Capture the cell that displays the provided text and extract its (X, Y) central coordinate. 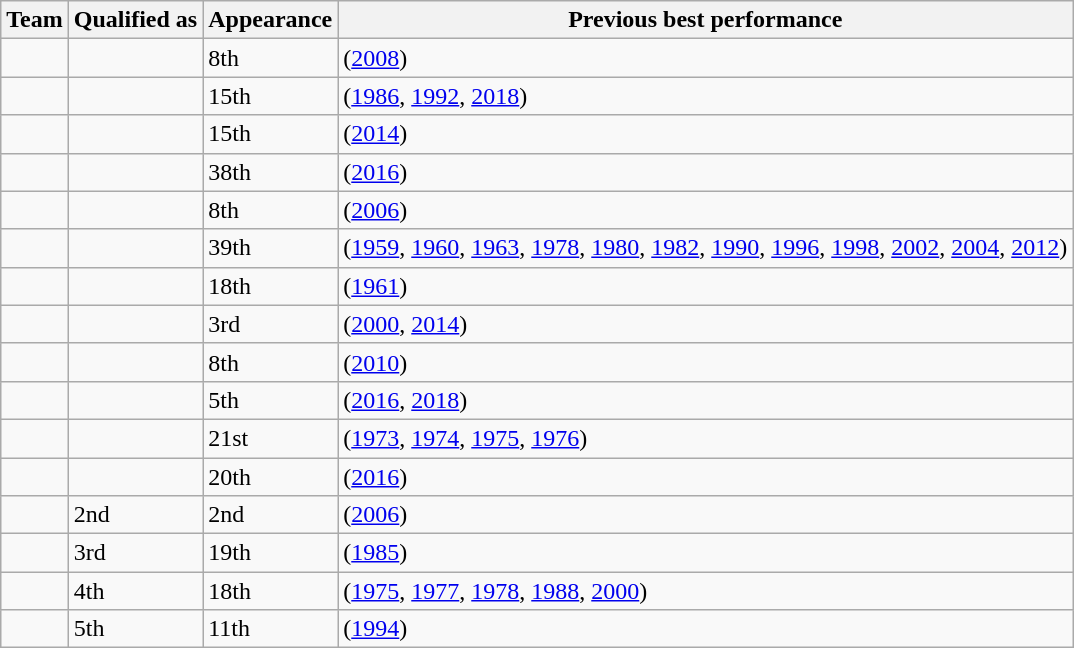
(1959, 1960, 1963, 1978, 1980, 1982, 1990, 1996, 1998, 2002, 2004, 2012) (706, 248)
(1975, 1977, 1978, 1988, 2000) (706, 591)
(1961) (706, 286)
4th (135, 591)
(1985) (706, 553)
Previous best performance (706, 20)
39th (270, 248)
38th (270, 172)
20th (270, 477)
(2000, 2014) (706, 324)
(1986, 1992, 2018) (706, 96)
Qualified as (135, 20)
Appearance (270, 20)
19th (270, 553)
(1973, 1974, 1975, 1976) (706, 438)
(2010) (706, 362)
21st (270, 438)
Team (35, 20)
11th (270, 629)
(2016, 2018) (706, 400)
(2008) (706, 58)
(2014) (706, 134)
(1994) (706, 629)
